Capture the cell that displays the provided text and extract its [x, y] central coordinate. 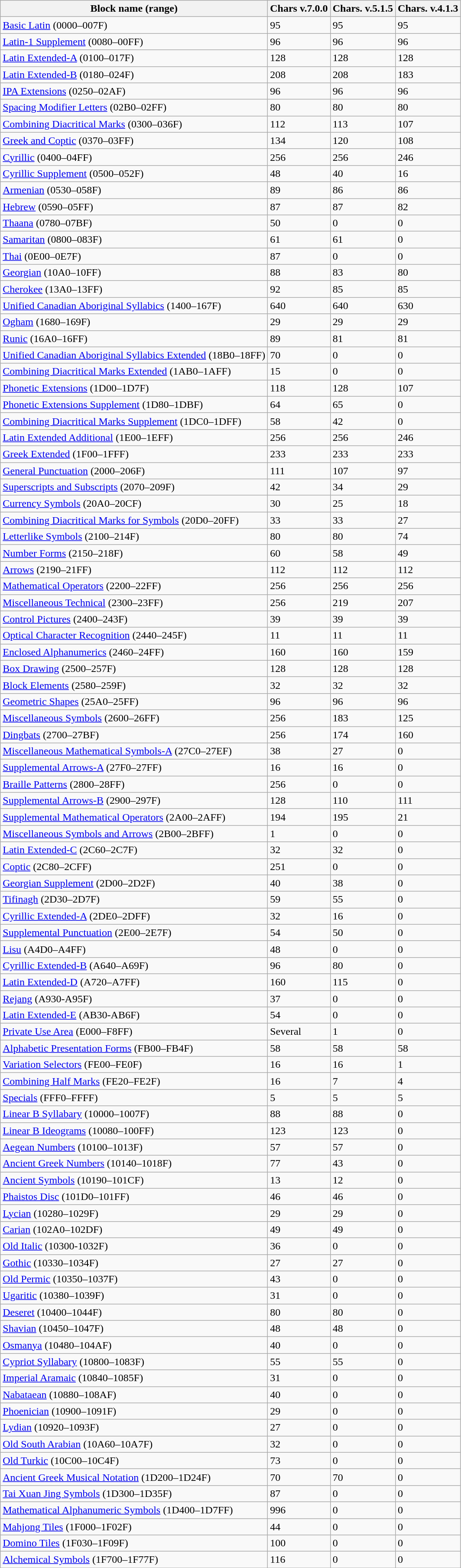
125 [428, 718]
Combining Diacritical Marks Supplement (1DC0–1DFF) [134, 421]
Mathematical Operators (2200–22FF) [134, 586]
630 [428, 306]
Thai (0E00–0E7F) [134, 256]
Latin Extended-B (0180–024F) [134, 75]
Mahjong Tiles (1F000–1F02F) [134, 1526]
Ancient Greek Numbers (10140–1018F) [134, 1164]
Chars v.7.0.0 [299, 9]
Samaritan (0800–083F) [134, 240]
207 [428, 603]
Phonetic Extensions (1D00–1D7F) [134, 388]
Several [299, 1032]
64 [299, 404]
Greek and Coptic (0370–03FF) [134, 140]
Mathematical Alphanumeric Symbols (1D400–1D7FF) [134, 1510]
Gothic (10330–1034F) [134, 1263]
Lydian (10920–1093F) [134, 1428]
Lycian (10280–1029F) [134, 1213]
195 [363, 817]
Armenian (0530–058F) [134, 190]
Thaana (0780–07BF) [134, 223]
Deseret (10400–1044F) [134, 1312]
36 [299, 1246]
97 [428, 470]
34 [363, 487]
82 [428, 207]
Ugaritic (10380–1039F) [134, 1296]
Osmanya (10480–104AF) [134, 1345]
Phaistos Disc (101D0–101FF) [134, 1196]
Coptic (2C80–2CFF) [134, 867]
Rejang (A930-A95F) [134, 998]
92 [299, 289]
Ogham (1680–169F) [134, 322]
Old Turkic (10C00–10C4F) [134, 1460]
Supplemental Arrows-A (27F0–27FF) [134, 768]
Combining Half Marks (FE20–FE2F) [134, 1081]
Nabataean (10880–108AF) [134, 1395]
Linear B Ideograms (10080–100FF) [134, 1131]
Runic (16A0–16FF) [134, 339]
Carian (102A0–102DF) [134, 1229]
65 [363, 404]
159 [428, 652]
Old Permic (10350–1037F) [134, 1279]
Supplemental Mathematical Operators (2A00–2AFF) [134, 817]
194 [299, 817]
Latin Extended-D (A720–A7FF) [134, 982]
Letterlike Symbols (2100–214F) [134, 537]
Georgian Supplement (2D00–2D2F) [134, 883]
Phoenician (10900–1091F) [134, 1411]
Cyrillic Extended-B (A640–A69F) [134, 965]
Cyrillic Extended-A (2DE0–2DFF) [134, 916]
Number Forms (2150–218F) [134, 553]
Chars. v.5.1.5 [363, 9]
Imperial Aramaic (10840–1085F) [134, 1378]
83 [363, 273]
100 [299, 1543]
115 [363, 982]
Private Use Area (E000–F8FF) [134, 1032]
Miscellaneous Symbols (2600–26FF) [134, 718]
Phonetic Extensions Supplement (1D80–1DBF) [134, 404]
18 [428, 504]
110 [363, 801]
Latin Extended Additional (1E00–1EFF) [134, 437]
Old Italic (10300-1032F) [134, 1246]
996 [299, 1510]
Specials (FFF0–FFFF) [134, 1098]
Unified Canadian Aboriginal Syllabics Extended (18B0–18FF) [134, 355]
Cypriot Syllabary (10800–1083F) [134, 1362]
12 [363, 1180]
Aegean Numbers (10100–1013F) [134, 1147]
Latin-1 Supplement (0080–00FF) [134, 42]
Combining Diacritical Marks Extended (1AB0–1AFF) [134, 372]
Supplemental Arrows-B (2900–297F) [134, 801]
Hebrew (0590–05FF) [134, 207]
Georgian (10A0–10FF) [134, 273]
Variation Selectors (FE00–FE0F) [134, 1065]
174 [363, 735]
Supplemental Punctuation (2E00–2E7F) [134, 932]
Superscripts and Subscripts (2070–209F) [134, 487]
44 [299, 1526]
Tifinagh (2D30–2D7F) [134, 900]
Tai Xuan Jing Symbols (1D300–1D35F) [134, 1493]
Enclosed Alphanumerics (2460–24FF) [134, 652]
General Punctuation (2000–206F) [134, 470]
Latin Extended-A (0100–017F) [134, 58]
Combining Diacritical Marks for Symbols (20D0–20FF) [134, 520]
Block Elements (2580–259F) [134, 685]
Control Pictures (2400–243F) [134, 619]
Box Drawing (2500–257F) [134, 668]
116 [299, 1560]
Greek Extended (1F00–1FFF) [134, 454]
Latin Extended-C (2C60–2C7F) [134, 850]
Alphabetic Presentation Forms (FB00–FB4F) [134, 1048]
73 [299, 1460]
Basic Latin (0000–007F) [134, 25]
Domino Tiles (1F030–1F09F) [134, 1543]
Braille Patterns (2800–28FF) [134, 784]
Ancient Symbols (10190–101CF) [134, 1180]
Latin Extended-E (AB30-AB6F) [134, 1015]
Ancient Greek Musical Notation (1D200–1D24F) [134, 1477]
21 [428, 817]
Miscellaneous Symbols and Arrows (2B00–2BFF) [134, 834]
108 [428, 140]
Miscellaneous Mathematical Symbols-A (27C0–27EF) [134, 751]
60 [299, 553]
4 [428, 1081]
74 [428, 537]
Dingbats (2700–27BF) [134, 735]
Optical Character Recognition (2440–245F) [134, 636]
Cyrillic (0400–04FF) [134, 157]
113 [363, 124]
15 [299, 372]
Miscellaneous Technical (2300–23FF) [134, 603]
Lisu (A4D0–A4FF) [134, 949]
Shavian (10450–1047F) [134, 1329]
Linear B Syllabary (10000–1007F) [134, 1114]
134 [299, 140]
Block name (range) [134, 9]
Cyrillic Supplement (0500–052F) [134, 173]
Chars. v.4.1.3 [428, 9]
Spacing Modifier Letters (02B0–02FF) [134, 108]
Cherokee (13A0–13FF) [134, 289]
IPA Extensions (0250–02AF) [134, 91]
Alchemical Symbols (1F700–1F77F) [134, 1560]
Geometric Shapes (25A0–25FF) [134, 701]
77 [299, 1164]
Currency Symbols (20A0–20CF) [134, 504]
251 [299, 867]
59 [299, 900]
7 [363, 1081]
30 [299, 504]
37 [299, 998]
Old South Arabian (10A60–10A7F) [134, 1444]
118 [299, 388]
120 [363, 140]
13 [299, 1180]
Unified Canadian Aboriginal Syllabics (1400–167F) [134, 306]
Arrows (2190–21FF) [134, 570]
219 [363, 603]
25 [363, 504]
Combining Diacritical Marks (0300–036F) [134, 124]
